Find where the given text appears and provide that cell's center as (X, Y) coordinate. 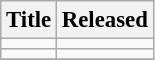
Title (29, 20)
Released (104, 20)
